Scan for the cell matching the given text and deliver its [x, y] coordinate at center. 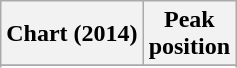
Peakposition [189, 34]
Chart (2014) [72, 34]
